From the cell containing the given text, extract its center point as (X, Y) coordinate. 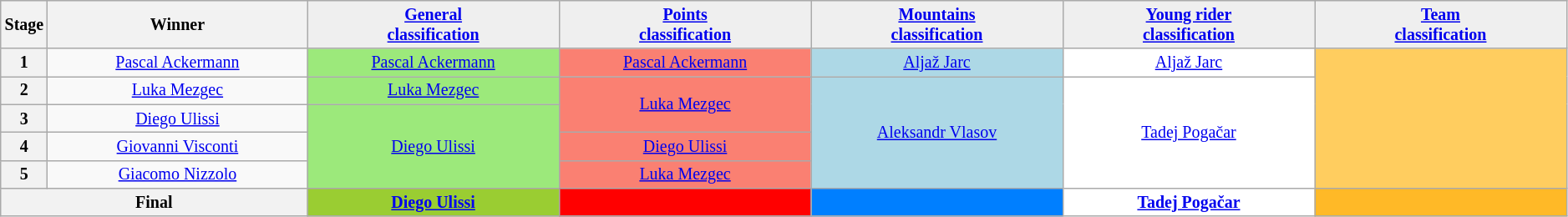
Winner (177, 25)
Young riderclassification (1188, 25)
1 (24, 63)
Mountainsclassification (937, 25)
Giovanni Visconti (177, 147)
Giacomo Nizzolo (177, 174)
Pointsclassification (685, 25)
2 (24, 90)
Aleksandr Vlasov (937, 133)
3 (24, 119)
5 (24, 174)
Final (154, 202)
4 (24, 147)
Stage (24, 25)
Teamclassification (1441, 25)
Generalclassification (433, 25)
